Return (x, y) of the center of cell containing provided text 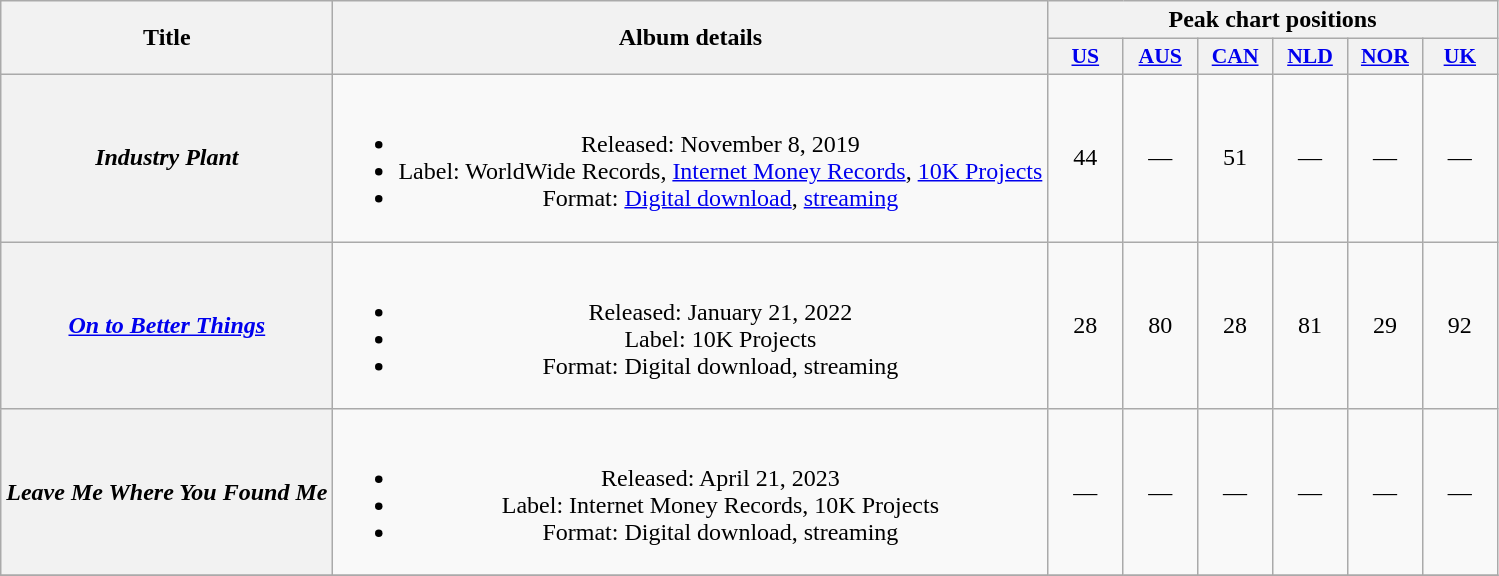
81 (1310, 326)
80 (1160, 326)
US (1086, 57)
Peak chart positions (1272, 20)
92 (1460, 326)
Title (167, 38)
NLD (1310, 57)
51 (1236, 158)
Released: April 21, 2023Label: Internet Money Records, 10K ProjectsFormat: Digital download, streaming (690, 492)
AUS (1160, 57)
UK (1460, 57)
Industry Plant (167, 158)
Released: January 21, 2022Label: 10K ProjectsFormat: Digital download, streaming (690, 326)
NOR (1384, 57)
Leave Me Where You Found Me (167, 492)
CAN (1236, 57)
29 (1384, 326)
44 (1086, 158)
On to Better Things (167, 326)
Album details (690, 38)
Released: November 8, 2019Label: WorldWide Records, Internet Money Records, 10K ProjectsFormat: Digital download, streaming (690, 158)
